Provide the (x, y) coordinate of the cell's center where the given text is located.  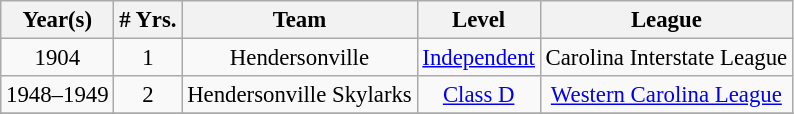
Western Carolina League (666, 95)
Level (478, 20)
Class D (478, 95)
1 (148, 58)
1948–1949 (58, 95)
Carolina Interstate League (666, 58)
Hendersonville (300, 58)
Team (300, 20)
Hendersonville Skylarks (300, 95)
# Yrs. (148, 20)
League (666, 20)
Independent (478, 58)
2 (148, 95)
Year(s) (58, 20)
1904 (58, 58)
